Capture the cell that displays the provided text and extract its [X, Y] central coordinate. 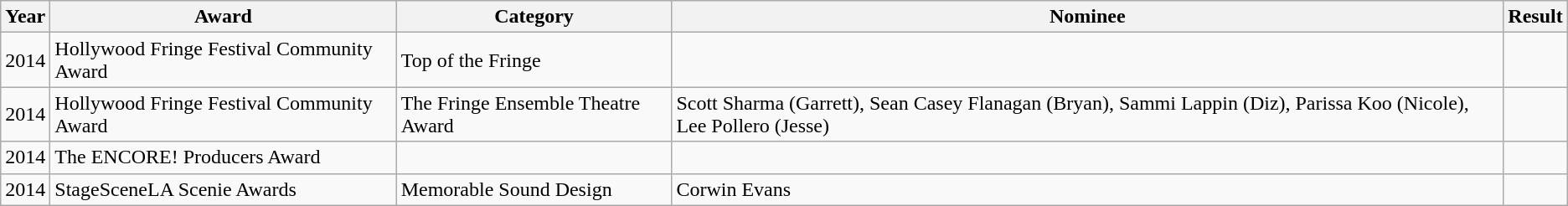
Top of the Fringe [534, 60]
Memorable Sound Design [534, 189]
StageSceneLA Scenie Awards [223, 189]
Scott Sharma (Garrett), Sean Casey Flanagan (Bryan), Sammi Lappin (Diz), Parissa Koo (Nicole), Lee Pollero (Jesse) [1087, 114]
Year [25, 17]
Result [1535, 17]
Category [534, 17]
Corwin Evans [1087, 189]
The ENCORE! Producers Award [223, 157]
The Fringe Ensemble Theatre Award [534, 114]
Award [223, 17]
Nominee [1087, 17]
